Pinpoint the cell where the given text exists, returning its (x, y) midpoint coordinate. 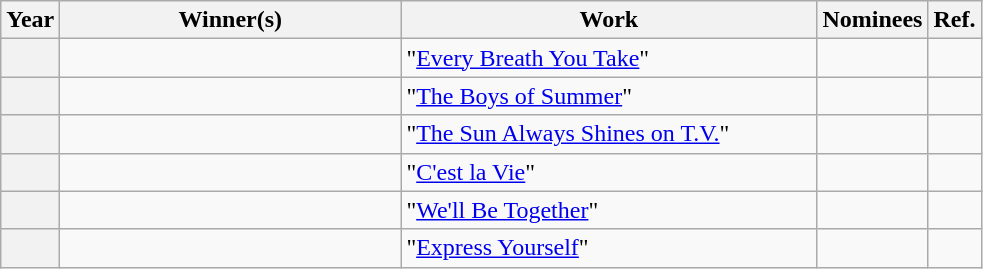
Work (609, 20)
"The Boys of Summer" (609, 96)
Year (30, 20)
"Express Yourself" (609, 248)
"The Sun Always Shines on T.V." (609, 134)
Winner(s) (230, 20)
"We'll Be Together" (609, 210)
"Every Breath You Take" (609, 58)
Nominees (872, 20)
Ref. (954, 20)
"C'est la Vie" (609, 172)
